Capture the cell that displays the provided text and extract its (x, y) central coordinate. 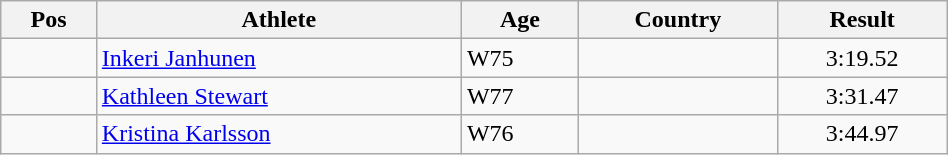
Pos (49, 20)
3:31.47 (862, 96)
W76 (520, 134)
Kristina Karlsson (278, 134)
Country (678, 20)
3:44.97 (862, 134)
Age (520, 20)
Athlete (278, 20)
W77 (520, 96)
Inkeri Janhunen (278, 58)
Kathleen Stewart (278, 96)
W75 (520, 58)
Result (862, 20)
3:19.52 (862, 58)
